For the text-containing cell, return its midpoint in [x, y] coordinate format. 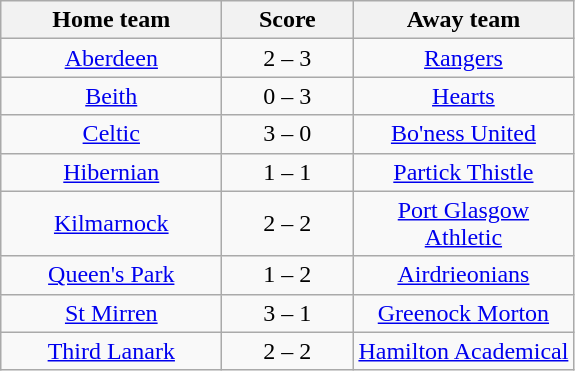
2 – 3 [288, 58]
3 – 0 [288, 134]
Third Lanark [112, 351]
Port Glasgow Athletic [464, 224]
3 – 1 [288, 313]
Away team [464, 20]
1 – 2 [288, 275]
Beith [112, 96]
Rangers [464, 58]
1 – 1 [288, 172]
Hibernian [112, 172]
Bo'ness United [464, 134]
Queen's Park [112, 275]
Aberdeen [112, 58]
St Mirren [112, 313]
Hamilton Academical [464, 351]
Airdrieonians [464, 275]
Celtic [112, 134]
Score [288, 20]
Greenock Morton [464, 313]
Kilmarnock [112, 224]
0 – 3 [288, 96]
Hearts [464, 96]
Partick Thistle [464, 172]
Home team [112, 20]
